Identify which cell holds the provided text, then report its (x, y) central coordinate. 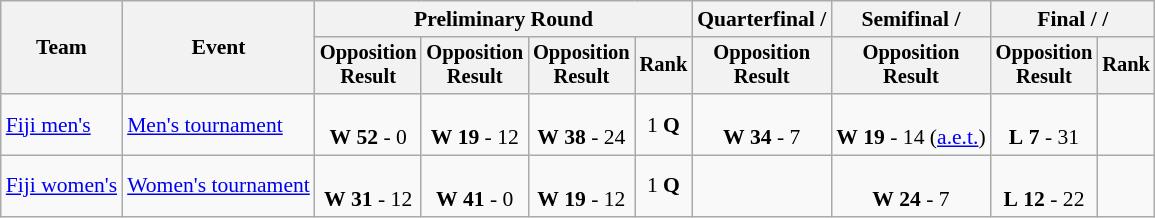
W 31 - 12 (368, 186)
W 24 - 7 (910, 186)
Semifinal / (910, 19)
Men's tournament (218, 124)
Fiji women's (62, 186)
L 7 - 31 (1044, 124)
W 41 - 0 (474, 186)
Team (62, 48)
W 19 - 14 (a.e.t.) (910, 124)
W 52 - 0 (368, 124)
Event (218, 48)
Quarterfinal / (762, 19)
W 34 - 7 (762, 124)
Women's tournament (218, 186)
W 38 - 24 (582, 124)
Final / / (1073, 19)
Fiji men's (62, 124)
Preliminary Round (504, 19)
L 12 - 22 (1044, 186)
